From the cell containing the given text, extract its center point as (X, Y) coordinate. 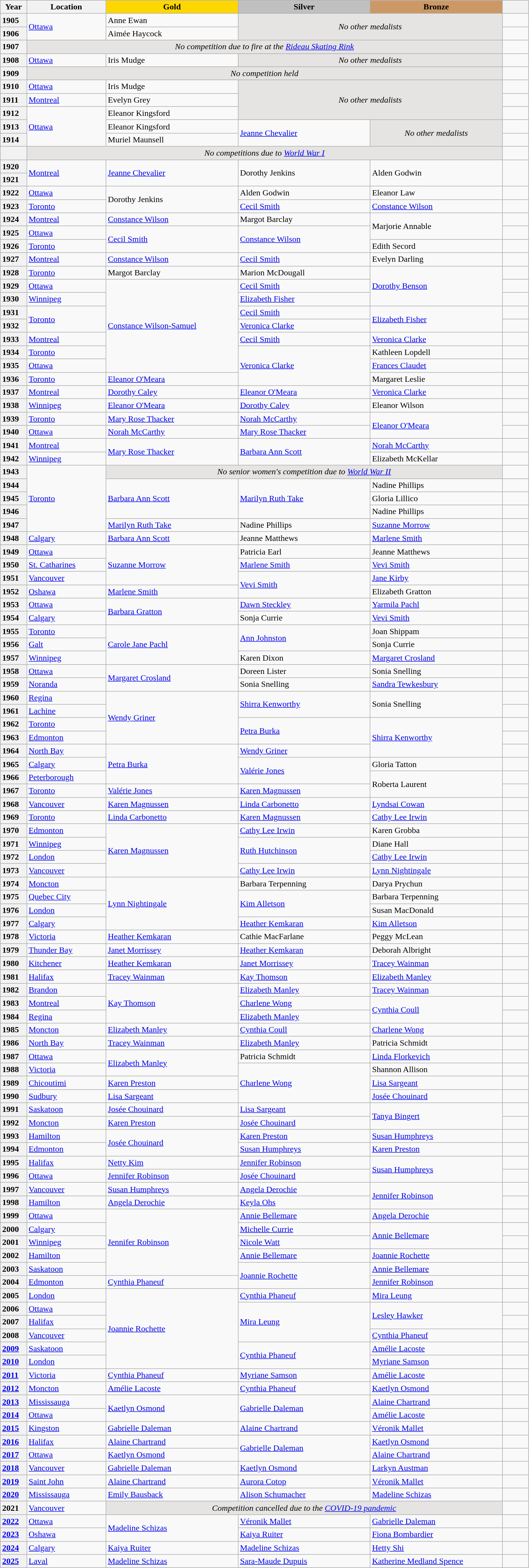
2007 (14, 1322)
1952 (14, 592)
1966 (14, 777)
Larkyn Austman (436, 1468)
Location (66, 7)
Sudbury (66, 1096)
1932 (14, 326)
1920 (14, 166)
2017 (14, 1455)
Peterborough (66, 777)
1969 (14, 817)
1943 (14, 472)
Thunder Bay (66, 950)
1978 (14, 937)
Michelle Currie (304, 1229)
Lesley Hawker (436, 1315)
Margaret Leslie (436, 379)
Sara-Maude Dupuis (304, 1561)
2022 (14, 1521)
1912 (14, 113)
Marjorie Annable (436, 226)
1923 (14, 206)
Cathie MacFarlane (304, 937)
1996 (14, 1176)
1970 (14, 831)
Peggy McLean (436, 937)
1949 (14, 551)
1928 (14, 273)
2004 (14, 1282)
Noranda (66, 684)
1985 (14, 1030)
Kathleen Lopdell (436, 352)
1951 (14, 578)
1987 (14, 1056)
1942 (14, 459)
1961 (14, 711)
2001 (14, 1242)
Anne Ewan (172, 20)
1922 (14, 193)
Year (14, 7)
1981 (14, 976)
1905 (14, 20)
1944 (14, 485)
Susan MacDonald (436, 910)
Chicoutimi (66, 1083)
Hetty Shi (436, 1548)
2019 (14, 1481)
1929 (14, 286)
1950 (14, 565)
1940 (14, 432)
1909 (14, 73)
1930 (14, 299)
Laval (66, 1561)
2006 (14, 1309)
Netty Kim (172, 1162)
Ruth Hutchinson (304, 850)
1958 (14, 671)
1962 (14, 724)
1994 (14, 1149)
1986 (14, 1043)
Kingston (66, 1428)
Eleanor Wilson (436, 406)
2024 (14, 1548)
2023 (14, 1534)
2000 (14, 1229)
No competition held (264, 73)
Doreen Lister (304, 671)
Sandra Tewkesbury (436, 684)
1979 (14, 950)
2012 (14, 1388)
1971 (14, 844)
Competition cancelled due to the COVID-19 pandemic (304, 1508)
1921 (14, 180)
1977 (14, 923)
No competitions due to World War I (264, 153)
1936 (14, 379)
1983 (14, 1003)
Evelyn Darling (436, 259)
Lachine (66, 711)
1964 (14, 751)
1937 (14, 392)
St. Catharines (66, 565)
1914 (14, 140)
1976 (14, 910)
1960 (14, 698)
Bronze (436, 7)
Marion McDougall (304, 273)
1948 (14, 538)
1955 (14, 631)
1953 (14, 605)
Roberta Laurent (436, 784)
1997 (14, 1189)
Elizabeth Gratton (436, 592)
Emily Bausback (172, 1495)
2020 (14, 1495)
1967 (14, 790)
Alison Schumacher (304, 1495)
Dorothy Benson (436, 286)
Karen Grobba (436, 831)
2008 (14, 1335)
1998 (14, 1202)
Edith Secord (436, 246)
Linda Florkevich (436, 1056)
1945 (14, 498)
Darya Prychun (436, 884)
Evelyn Grey (172, 100)
Barbara Gratton (172, 611)
1908 (14, 60)
2002 (14, 1256)
Fiona Bombardier (436, 1534)
1973 (14, 870)
Carole Jane Pachl (172, 645)
1956 (14, 645)
2015 (14, 1428)
2014 (14, 1415)
No competition due to fire at the Rideau Skating Rink (264, 47)
1924 (14, 220)
Brandon (66, 990)
1995 (14, 1162)
1968 (14, 804)
Patricia Earl (304, 551)
Diane Hall (436, 844)
Gloria Tatton (436, 764)
2018 (14, 1468)
Muriel Maunsell (172, 140)
2025 (14, 1561)
Gloria Lillico (436, 498)
Tanya Bingert (436, 1116)
Katherine Medland Spence (436, 1561)
Eleanor Law (436, 193)
2005 (14, 1295)
1913 (14, 126)
1975 (14, 897)
1931 (14, 312)
1934 (14, 352)
1999 (14, 1216)
2016 (14, 1442)
Yarmila Pachl (436, 605)
1911 (14, 100)
1982 (14, 990)
1965 (14, 764)
1963 (14, 737)
1993 (14, 1136)
Joan Shippam (436, 631)
Constance Wilson-Samuel (172, 326)
1972 (14, 857)
1974 (14, 884)
1946 (14, 512)
1935 (14, 365)
Galt (66, 645)
1980 (14, 963)
Dawn Steckley (304, 605)
2021 (14, 1508)
Jane Kirby (436, 578)
1907 (14, 47)
1959 (14, 684)
2010 (14, 1362)
1992 (14, 1123)
1939 (14, 419)
1954 (14, 618)
1927 (14, 259)
2003 (14, 1269)
No senior women's competition due to World War II (304, 472)
Elizabeth McKellar (436, 459)
Deborah Albright (436, 950)
1933 (14, 339)
1990 (14, 1096)
Quebec City (66, 897)
1989 (14, 1083)
1988 (14, 1070)
1957 (14, 658)
Silver (304, 7)
1941 (14, 445)
1984 (14, 1017)
Nicole Watt (304, 1242)
1938 (14, 406)
Lyndsai Cowan (436, 804)
1947 (14, 525)
2011 (14, 1375)
Aimée Haycock (172, 34)
Frances Claudet (436, 365)
Gold (172, 7)
2013 (14, 1402)
1926 (14, 246)
Ann Johnston (304, 638)
Keyla Ohs (304, 1202)
1906 (14, 34)
1910 (14, 87)
2009 (14, 1348)
Karen Dixon (304, 658)
Saint John (66, 1481)
Shannon Allison (436, 1070)
1925 (14, 233)
1991 (14, 1109)
Kitchener (66, 963)
Aurora Cotop (304, 1481)
